From the cell containing the given text, extract its center point as [X, Y] coordinate. 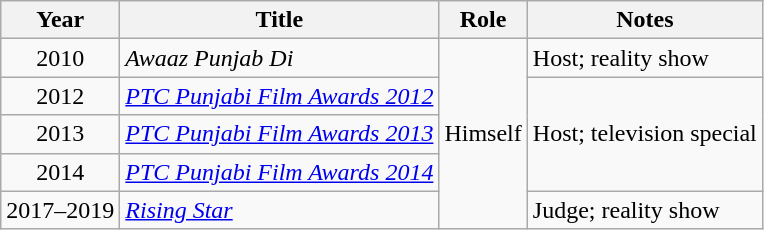
PTC Punjabi Film Awards 2014 [280, 172]
Title [280, 20]
Notes [644, 20]
Awaaz Punjab Di [280, 58]
PTC Punjabi Film Awards 2012 [280, 96]
PTC Punjabi Film Awards 2013 [280, 134]
2012 [60, 96]
Year [60, 20]
Judge; reality show [644, 210]
2014 [60, 172]
Role [483, 20]
Host; television special [644, 134]
Himself [483, 134]
Host; reality show [644, 58]
2010 [60, 58]
2017–2019 [60, 210]
2013 [60, 134]
Rising Star [280, 210]
